Locate the cell with the specified text and output its (X, Y) center coordinate. 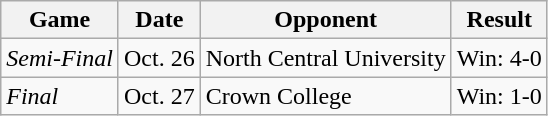
Crown College (326, 96)
Opponent (326, 20)
Win: 1-0 (499, 96)
Oct. 26 (159, 58)
North Central University (326, 58)
Game (60, 20)
Result (499, 20)
Date (159, 20)
Win: 4-0 (499, 58)
Oct. 27 (159, 96)
Semi-Final (60, 58)
Final (60, 96)
